Scan for the cell matching the given text and deliver its (x, y) coordinate at center. 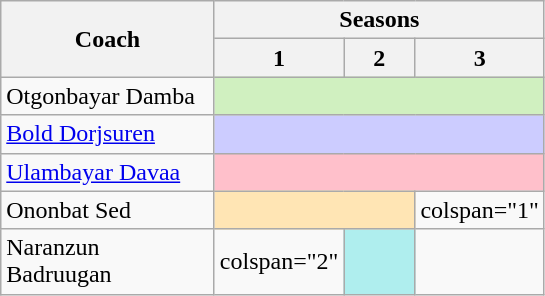
3 (480, 58)
Ononbat Sed (108, 210)
Otgonbayar Damba (108, 96)
colspan="1" (480, 210)
Coach (108, 39)
Naranzun Badruugan (108, 262)
Ulambayar Davaa (108, 172)
colspan="2" (279, 262)
1 (279, 58)
Seasons (379, 20)
2 (380, 58)
Bold Dorjsuren (108, 134)
